From the cell containing the given text, extract its center point as [x, y] coordinate. 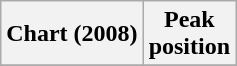
Peakposition [189, 34]
Chart (2008) [72, 34]
